Locate the cell with the specified text and output its (X, Y) center coordinate. 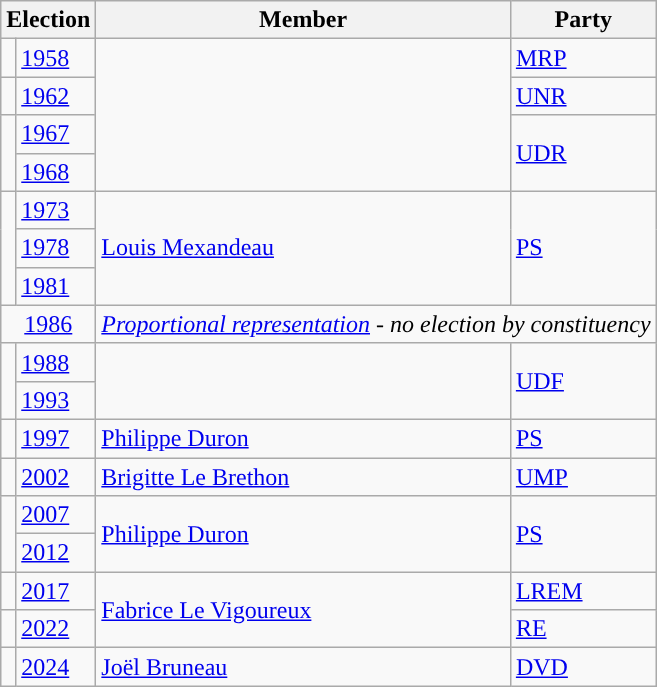
RE (583, 629)
Fabrice Le Vigoureux (304, 610)
2007 (56, 515)
Party (583, 20)
Member (304, 20)
LREM (583, 591)
1973 (56, 210)
1997 (56, 438)
1962 (56, 96)
MRP (583, 58)
2002 (56, 477)
1986 (48, 324)
1993 (56, 400)
Brigitte Le Brethon (304, 477)
1981 (56, 286)
UDF (583, 381)
UNR (583, 96)
2017 (56, 591)
2024 (56, 667)
UDR (583, 153)
1968 (56, 172)
UMP (583, 477)
Joël Bruneau (304, 667)
DVD (583, 667)
2012 (56, 553)
Election (48, 20)
Louis Mexandeau (304, 248)
1978 (56, 248)
1958 (56, 58)
2022 (56, 629)
1967 (56, 134)
Proportional representation - no election by constituency (376, 324)
1988 (56, 362)
